Locate the cell with the specified text and output its [X, Y] center coordinate. 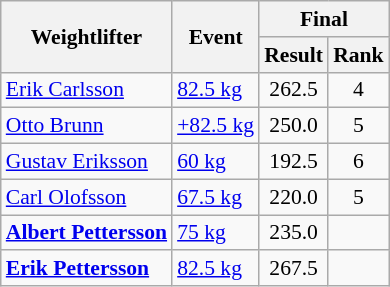
Rank [358, 55]
75 kg [216, 233]
235.0 [294, 233]
6 [358, 162]
220.0 [294, 197]
+82.5 kg [216, 126]
60 kg [216, 162]
Event [216, 36]
4 [358, 90]
67.5 kg [216, 197]
Carl Olofsson [86, 197]
Final [324, 19]
Weightlifter [86, 36]
Otto Brunn [86, 126]
Erik Carlsson [86, 90]
Erik Pettersson [86, 269]
267.5 [294, 269]
250.0 [294, 126]
262.5 [294, 90]
Albert Pettersson [86, 233]
192.5 [294, 162]
Result [294, 55]
Gustav Eriksson [86, 162]
